Detect which cell encompasses the target text, then output its (x, y) center coordinate. 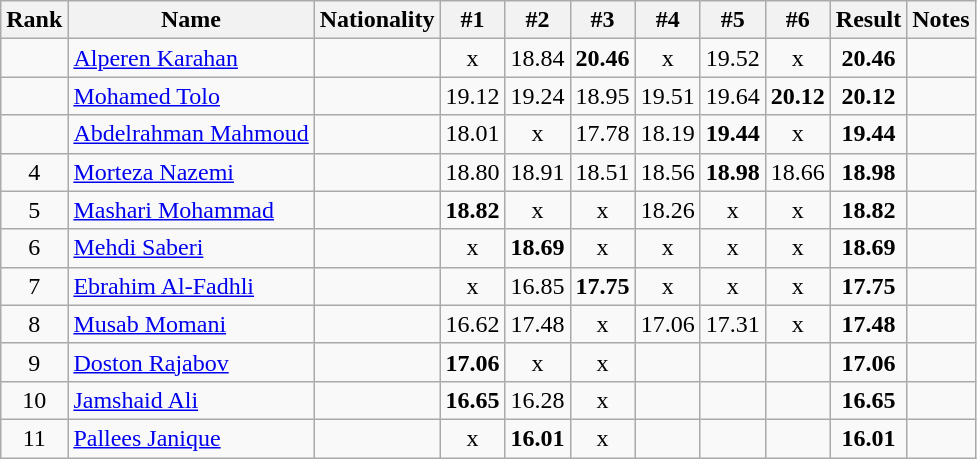
Doston Rajabov (191, 362)
17.31 (732, 324)
19.64 (732, 96)
9 (34, 362)
7 (34, 286)
Jamshaid Ali (191, 400)
18.01 (472, 134)
Musab Momani (191, 324)
#2 (538, 20)
5 (34, 210)
16.28 (538, 400)
Result (868, 20)
#3 (602, 20)
#6 (798, 20)
16.85 (538, 286)
18.80 (472, 172)
Name (191, 20)
Mohamed Tolo (191, 96)
19.52 (732, 58)
11 (34, 438)
Pallees Janique (191, 438)
18.26 (668, 210)
18.91 (538, 172)
Morteza Nazemi (191, 172)
19.51 (668, 96)
18.51 (602, 172)
Mashari Mohammad (191, 210)
18.56 (668, 172)
4 (34, 172)
6 (34, 248)
10 (34, 400)
Abdelrahman Mahmoud (191, 134)
17.78 (602, 134)
Ebrahim Al-Fadhli (191, 286)
Alperen Karahan (191, 58)
Nationality (377, 20)
#5 (732, 20)
#4 (668, 20)
Rank (34, 20)
18.66 (798, 172)
8 (34, 324)
19.12 (472, 96)
16.62 (472, 324)
Notes (941, 20)
Mehdi Saberi (191, 248)
18.95 (602, 96)
19.24 (538, 96)
18.19 (668, 134)
18.84 (538, 58)
#1 (472, 20)
